For the text-containing cell, return its midpoint in [x, y] coordinate format. 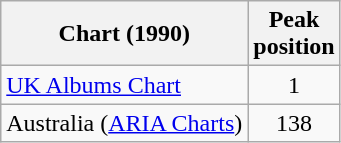
138 [294, 123]
Australia (ARIA Charts) [124, 123]
1 [294, 85]
UK Albums Chart [124, 85]
Peakposition [294, 34]
Chart (1990) [124, 34]
